Capture the cell that displays the provided text and extract its (X, Y) central coordinate. 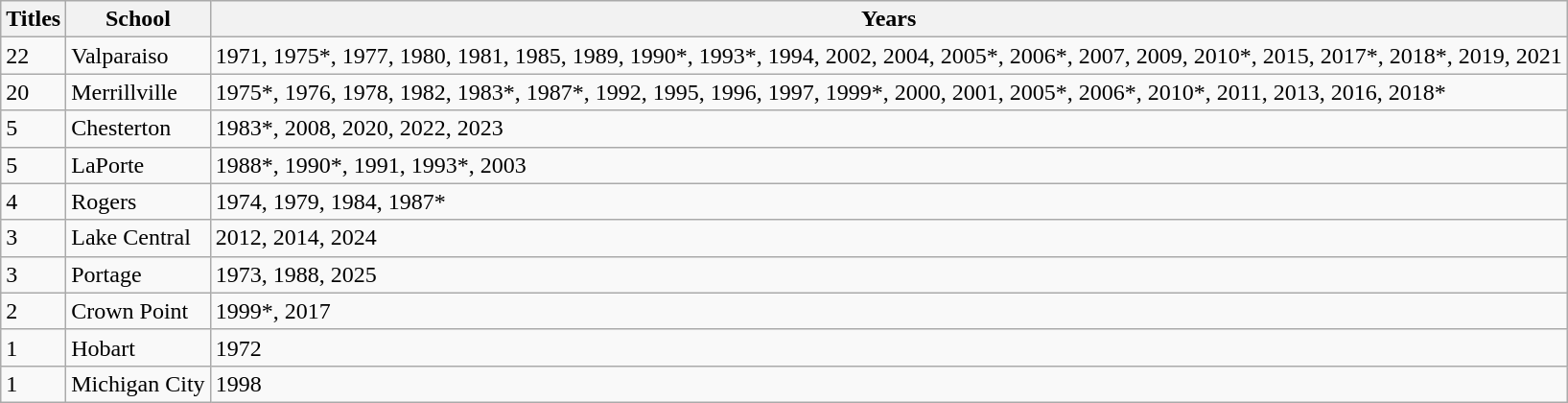
1975*, 1976, 1978, 1982, 1983*, 1987*, 1992, 1995, 1996, 1997, 1999*, 2000, 2001, 2005*, 2006*, 2010*, 2011, 2013, 2016, 2018* (888, 92)
4 (34, 201)
22 (34, 56)
Rogers (138, 201)
1999*, 2017 (888, 311)
1972 (888, 347)
Portage (138, 274)
School (138, 19)
1971, 1975*, 1977, 1980, 1981, 1985, 1989, 1990*, 1993*, 1994, 2002, 2004, 2005*, 2006*, 2007, 2009, 2010*, 2015, 2017*, 2018*, 2019, 2021 (888, 56)
Michigan City (138, 384)
20 (34, 92)
Lake Central (138, 238)
1988*, 1990*, 1991, 1993*, 2003 (888, 165)
Hobart (138, 347)
Valparaiso (138, 56)
Titles (34, 19)
Chesterton (138, 129)
LaPorte (138, 165)
1974, 1979, 1984, 1987* (888, 201)
2012, 2014, 2024 (888, 238)
Crown Point (138, 311)
2 (34, 311)
Years (888, 19)
Merrillville (138, 92)
1998 (888, 384)
1983*, 2008, 2020, 2022, 2023 (888, 129)
1973, 1988, 2025 (888, 274)
